Determine the [x, y] coordinate at the center of the cell enclosing the given text.  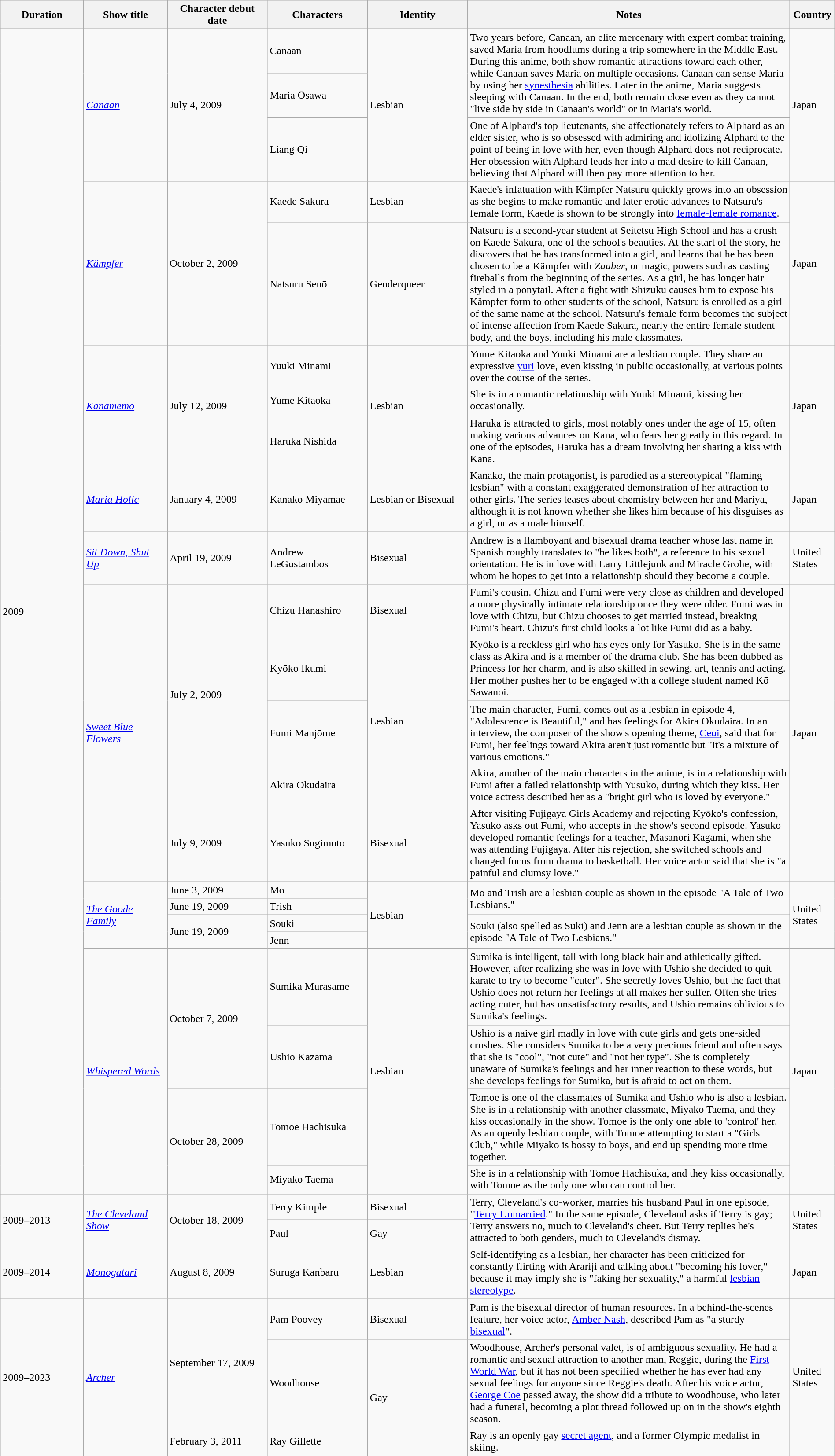
Mo and Trish are a lesbian couple as shown in the episode "A Tale of Two Lesbians." [629, 898]
July 12, 2009 [218, 406]
2009 [42, 611]
October 7, 2009 [218, 1018]
Ray is an openly gay secret agent, and a former Olympic medalist in skiing. [629, 1441]
Akira Okudaira [317, 785]
Maria Ōsawa [317, 95]
July 9, 2009 [218, 843]
October 18, 2009 [218, 1220]
January 4, 2009 [218, 499]
Notes [629, 15]
Yume Kitaoka [317, 401]
Woodhouse [317, 1383]
Suruga Kanbaru [317, 1272]
The Cleveland Show [125, 1220]
Duration [42, 15]
Jenn [317, 940]
Lesbian or Bisexual [417, 499]
She is in a relationship with Tomoe Hachisuka, and they kiss occasionally, with Tomoe as the only one who can control her. [629, 1180]
Ushio Kazama [317, 1057]
Maria Holic [125, 499]
Fumi Manjōme [317, 733]
Identity [417, 15]
Liang Qi [317, 149]
Mo [317, 890]
Pam is the bisexual director of human resources. In a behind-the-scenes feature, her voice actor, Amber Nash, described Pam as "a sturdy bisexual". [629, 1319]
August 8, 2009 [218, 1272]
October 2, 2009 [218, 263]
Haruka Nishida [317, 441]
Monogatari [125, 1272]
She is in a romantic relationship with Yuuki Minami, kissing her occasionally. [629, 401]
Kanako Miyamae [317, 499]
Paul [317, 1233]
Yuuki Minami [317, 366]
Natsuru Senō [317, 283]
Characters [317, 15]
Genderqueer [417, 283]
Souki [317, 923]
2009–2013 [42, 1220]
2009–2023 [42, 1377]
Yasuko Sugimoto [317, 843]
Country [812, 15]
July 4, 2009 [218, 105]
February 3, 2011 [218, 1441]
Character debut date [218, 15]
Kämpfer [125, 263]
October 28, 2009 [218, 1141]
June 3, 2009 [218, 890]
Trish [317, 907]
Tomoe Hachisuka [317, 1127]
Kanamemo [125, 406]
Whispered Words [125, 1071]
Miyako Taema [317, 1180]
Sit Down, Shut Up [125, 557]
Sweet Blue Flowers [125, 732]
Archer [125, 1377]
Andrew LeGustambos [317, 557]
Pam Poovey [317, 1319]
Show title [125, 15]
Chizu Hanashiro [317, 610]
Souki (also spelled as Suki) and Jenn are a lesbian couple as shown in the episode "A Tale of Two Lesbians." [629, 932]
The Goode Family [125, 915]
Sumika Murasame [317, 987]
September 17, 2009 [218, 1363]
Kaede Sakura [317, 202]
Kyōko Ikumi [317, 668]
April 19, 2009 [218, 557]
Ray Gillette [317, 1441]
2009–2014 [42, 1272]
July 2, 2009 [218, 695]
Terry Kimple [317, 1207]
